Capture the cell that displays the provided text and extract its (x, y) central coordinate. 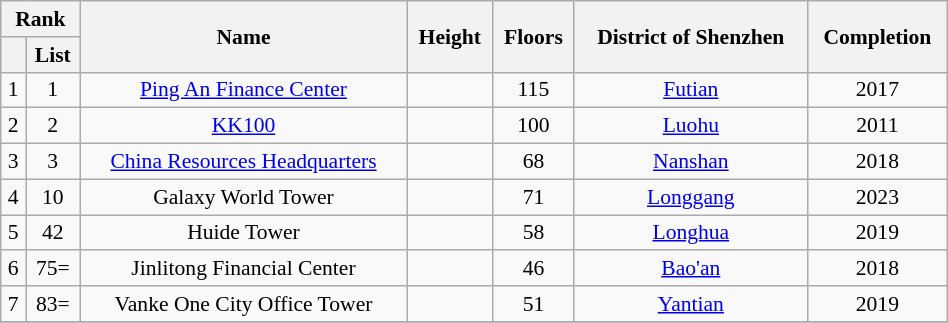
Height (450, 36)
Name (244, 36)
58 (534, 232)
100 (534, 126)
Luohu (690, 126)
2017 (877, 90)
10 (54, 197)
7 (14, 304)
Vanke One City Office Tower (244, 304)
Longhua (690, 232)
List (54, 54)
5 (14, 232)
China Resources Headquarters (244, 161)
Galaxy World Tower (244, 197)
Longgang (690, 197)
Bao'an (690, 268)
2011 (877, 126)
46 (534, 268)
6 (14, 268)
District of Shenzhen (690, 36)
83= (54, 304)
Futian (690, 90)
71 (534, 197)
KK100 (244, 126)
4 (14, 197)
75= (54, 268)
68 (534, 161)
51 (534, 304)
Huide Tower (244, 232)
Rank (40, 19)
Ping An Finance Center (244, 90)
Jinlitong Financial Center (244, 268)
115 (534, 90)
Floors (534, 36)
Nanshan (690, 161)
Completion (877, 36)
42 (54, 232)
2023 (877, 197)
Yantian (690, 304)
